Detect which cell encompasses the target text, then output its (x, y) center coordinate. 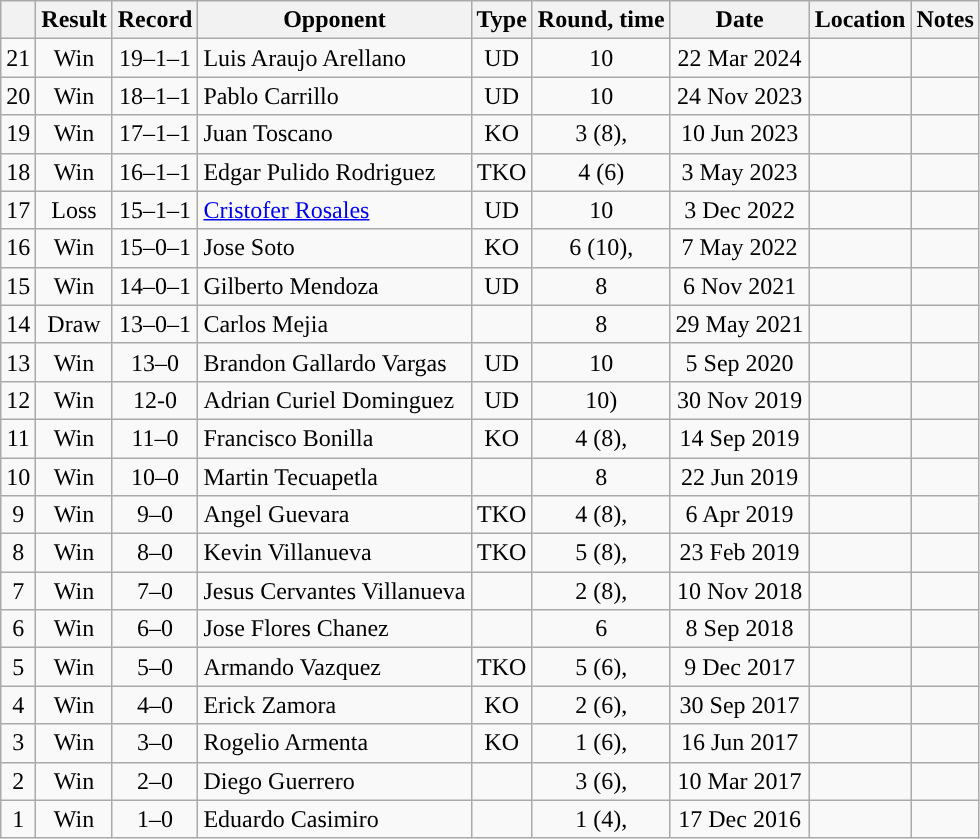
16–1–1 (155, 172)
17 (18, 210)
1 (18, 819)
10–0 (155, 477)
22 Jun 2019 (740, 477)
2–0 (155, 781)
18 (18, 172)
10 Jun 2023 (740, 134)
10 Mar 2017 (740, 781)
12 (18, 400)
19–1–1 (155, 58)
4–0 (155, 705)
17 Dec 2016 (740, 819)
3 Dec 2022 (740, 210)
21 (18, 58)
4 (6) (601, 172)
Gilberto Mendoza (334, 286)
1 (4), (601, 819)
9 Dec 2017 (740, 667)
Luis Araujo Arellano (334, 58)
23 Feb 2019 (740, 553)
Record (155, 20)
30 Sep 2017 (740, 705)
3 (18, 743)
2 (8), (601, 591)
22 Mar 2024 (740, 58)
1 (6), (601, 743)
16 Jun 2017 (740, 743)
5–0 (155, 667)
1–0 (155, 819)
Date (740, 20)
5 (6), (601, 667)
7 May 2022 (740, 248)
Type (502, 20)
Armando Vazquez (334, 667)
11–0 (155, 438)
18–1–1 (155, 96)
9–0 (155, 515)
Erick Zamora (334, 705)
13 (18, 362)
Angel Guevara (334, 515)
12-0 (155, 400)
Eduardo Casimiro (334, 819)
Draw (74, 324)
Edgar Pulido Rodriguez (334, 172)
Rogelio Armenta (334, 743)
Juan Toscano (334, 134)
15–1–1 (155, 210)
Carlos Mejia (334, 324)
8–0 (155, 553)
5 Sep 2020 (740, 362)
13–0 (155, 362)
24 Nov 2023 (740, 96)
29 May 2021 (740, 324)
30 Nov 2019 (740, 400)
14–0–1 (155, 286)
10 Nov 2018 (740, 591)
14 Sep 2019 (740, 438)
Round, time (601, 20)
3 May 2023 (740, 172)
14 (18, 324)
Notes (945, 20)
Loss (74, 210)
3–0 (155, 743)
5 (18, 667)
Francisco Bonilla (334, 438)
Diego Guerrero (334, 781)
Location (860, 20)
15–0–1 (155, 248)
8 Sep 2018 (740, 629)
Pablo Carrillo (334, 96)
Cristofer Rosales (334, 210)
Result (74, 20)
11 (18, 438)
Jesus Cervantes Villanueva (334, 591)
Jose Soto (334, 248)
Brandon Gallardo Vargas (334, 362)
9 (18, 515)
6–0 (155, 629)
10) (601, 400)
Adrian Curiel Dominguez (334, 400)
Kevin Villanueva (334, 553)
Opponent (334, 20)
5 (8), (601, 553)
17–1–1 (155, 134)
6 Apr 2019 (740, 515)
3 (8), (601, 134)
19 (18, 134)
Martin Tecuapetla (334, 477)
6 (10), (601, 248)
16 (18, 248)
20 (18, 96)
6 Nov 2021 (740, 286)
15 (18, 286)
7–0 (155, 591)
4 (18, 705)
3 (6), (601, 781)
7 (18, 591)
13–0–1 (155, 324)
Jose Flores Chanez (334, 629)
2 (18, 781)
2 (6), (601, 705)
